Scan for the cell matching the given text and deliver its [X, Y] coordinate at center. 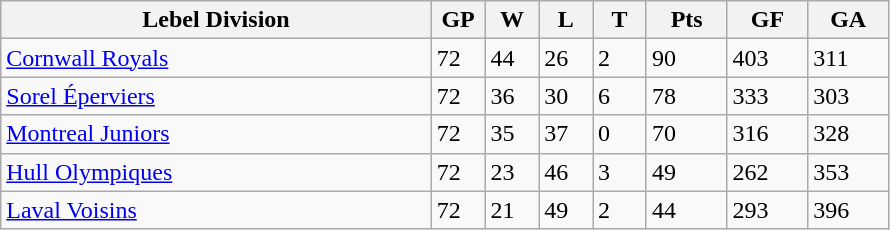
30 [566, 96]
396 [848, 210]
GF [768, 20]
78 [686, 96]
Laval Voisins [216, 210]
70 [686, 134]
403 [768, 58]
Hull Olympiques [216, 172]
37 [566, 134]
Pts [686, 20]
262 [768, 172]
90 [686, 58]
Sorel Éperviers [216, 96]
353 [848, 172]
GA [848, 20]
21 [512, 210]
36 [512, 96]
46 [566, 172]
L [566, 20]
6 [620, 96]
26 [566, 58]
T [620, 20]
311 [848, 58]
303 [848, 96]
Cornwall Royals [216, 58]
0 [620, 134]
293 [768, 210]
328 [848, 134]
GP [458, 20]
23 [512, 172]
Montreal Juniors [216, 134]
316 [768, 134]
Lebel Division [216, 20]
35 [512, 134]
W [512, 20]
3 [620, 172]
333 [768, 96]
